For the text-containing cell, return its midpoint in (X, Y) coordinate format. 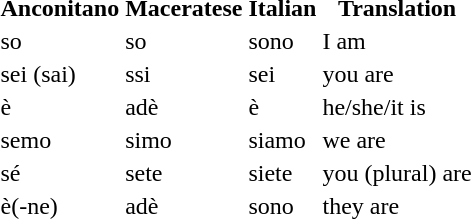
adè (184, 107)
ssi (184, 74)
sono (282, 41)
sei (282, 74)
simo (184, 140)
sete (184, 173)
è (282, 107)
siamo (282, 140)
so (184, 41)
siete (282, 173)
